Extract the (x, y) coordinate from the center of the cell holding the provided text.  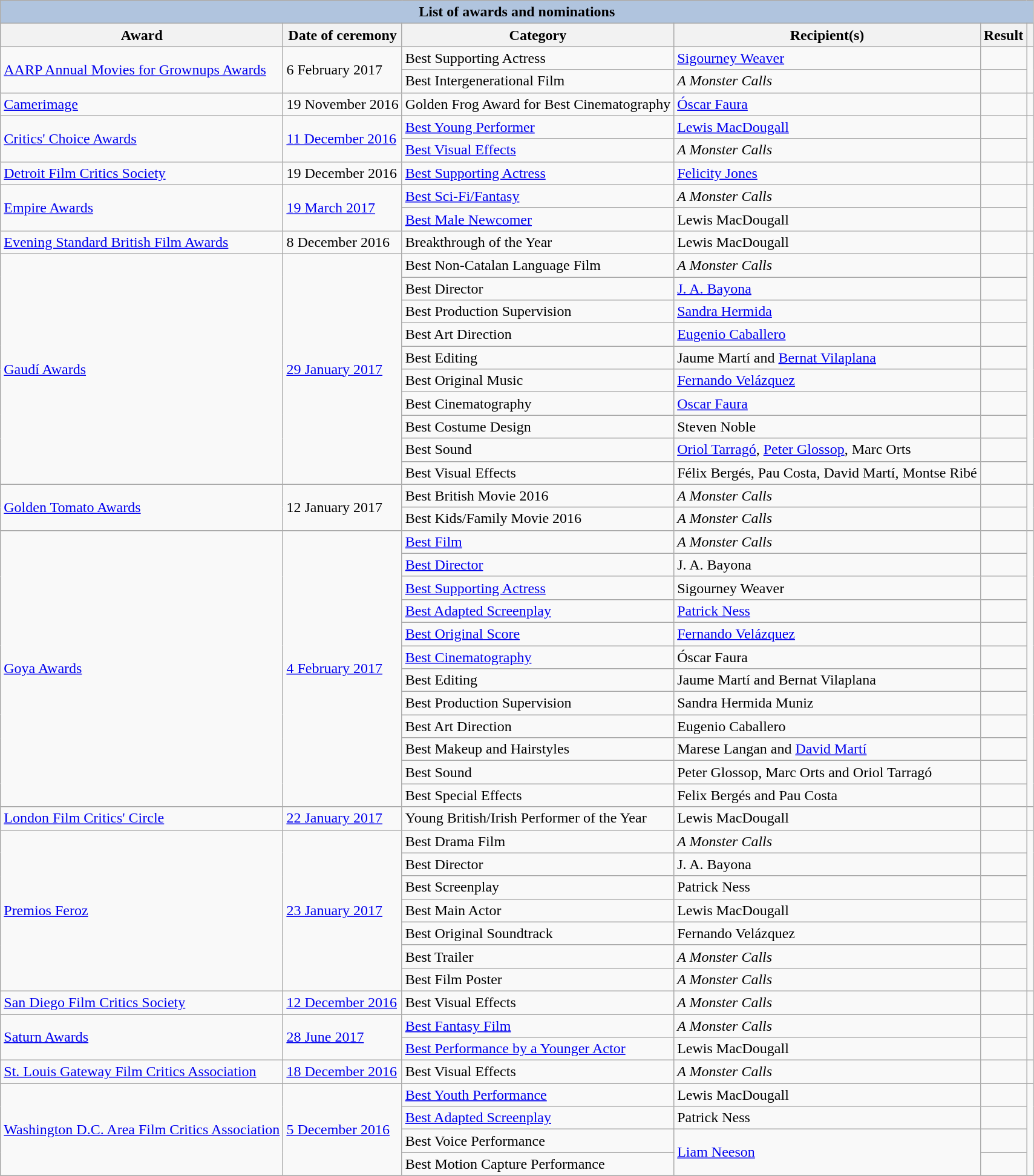
4 February 2017 (342, 668)
Marese Langan and David Martí (828, 749)
Best Male Newcomer (537, 219)
Category (537, 35)
Critics' Choice Awards (142, 139)
Best Film (537, 542)
Best Young Performer (537, 127)
Best Youth Performance (537, 1095)
St. Louis Gateway Film Critics Association (142, 1072)
Best Voice Performance (537, 1141)
Detroit Film Critics Society (142, 173)
Oscar Faura (828, 404)
Best Trailer (537, 956)
Best Motion Capture Performance (537, 1164)
Washington D.C. Area Film Critics Association (142, 1129)
11 December 2016 (342, 139)
Best Makeup and Hairstyles (537, 749)
Best Film Poster (537, 979)
Oriol Tarragó, Peter Glossop, Marc Orts (828, 450)
Best Main Actor (537, 910)
Best Fantasy Film (537, 1026)
5 December 2016 (342, 1129)
Best Intergenerational Film (537, 81)
Young British/Irish Performer of the Year (537, 818)
12 January 2017 (342, 507)
8 December 2016 (342, 242)
19 March 2017 (342, 208)
Best Sci-Fi/Fantasy (537, 196)
29 January 2017 (342, 369)
Best Drama Film (537, 841)
Steven Noble (828, 427)
Date of ceremony (342, 35)
San Diego Film Critics Society (142, 1002)
Saturn Awards (142, 1037)
Best Original Music (537, 381)
Felicity Jones (828, 173)
Breakthrough of the Year (537, 242)
Felix Bergés and Pau Costa (828, 795)
Best Kids/Family Movie 2016 (537, 519)
Award (142, 35)
23 January 2017 (342, 910)
Best Original Score (537, 634)
London Film Critics' Circle (142, 818)
Liam Neeson (828, 1152)
22 January 2017 (342, 818)
Best Costume Design (537, 427)
Golden Tomato Awards (142, 507)
Best Original Soundtrack (537, 933)
AARP Annual Movies for Grownups Awards (142, 70)
Best Non-Catalan Language Film (537, 265)
Camerimage (142, 104)
19 December 2016 (342, 173)
Peter Glossop, Marc Orts and Oriol Tarragó (828, 772)
28 June 2017 (342, 1037)
Best Screenplay (537, 887)
List of awards and nominations (517, 12)
Best Special Effects (537, 795)
Recipient(s) (828, 35)
Golden Frog Award for Best Cinematography (537, 104)
Result (1003, 35)
Félix Bergés, Pau Costa, David Martí, Montse Ribé (828, 473)
12 December 2016 (342, 1002)
Premios Feroz (142, 910)
19 November 2016 (342, 104)
Best Performance by a Younger Actor (537, 1049)
Best British Movie 2016 (537, 496)
Gaudí Awards (142, 369)
Empire Awards (142, 208)
Sandra Hermida (828, 312)
6 February 2017 (342, 70)
Sandra Hermida Muniz (828, 703)
18 December 2016 (342, 1072)
Goya Awards (142, 668)
Evening Standard British Film Awards (142, 242)
